Extract the (X, Y) coordinate from the center of the cell holding the provided text.  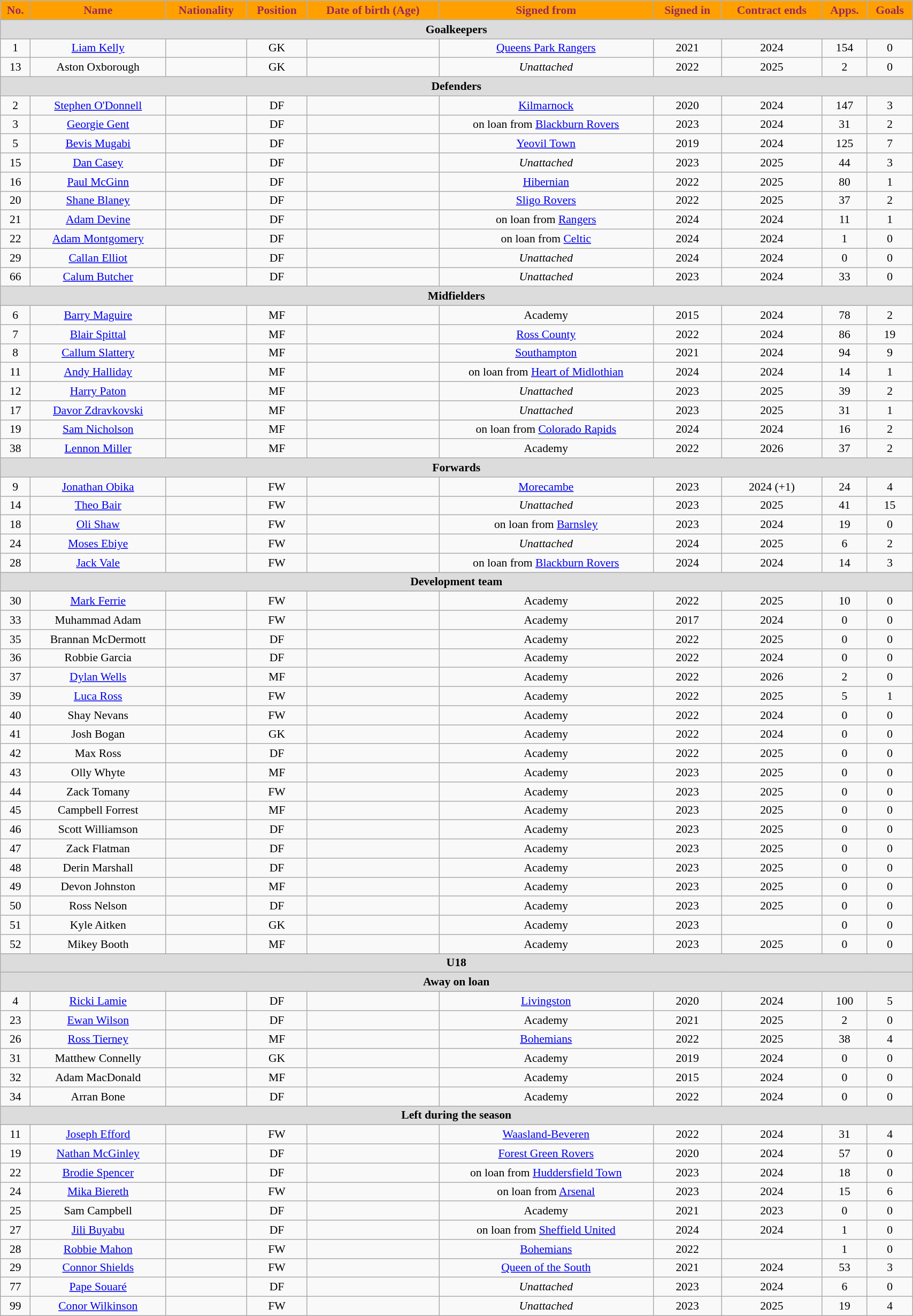
Olly Whyte (98, 772)
32 (16, 1077)
on loan from Huddersfield Town (546, 1173)
48 (16, 868)
Brannan McDermott (98, 639)
23 (16, 1020)
Kilmarnock (546, 105)
on loan from Arsenal (546, 1192)
No. (16, 10)
Midfielders (457, 296)
Jili Buyabu (98, 1230)
Ross Tierney (98, 1039)
Dan Casey (98, 163)
Josh Bogan (98, 734)
8 (16, 353)
U18 (457, 963)
40 (16, 715)
Georgie Gent (98, 125)
Nathan McGinley (98, 1154)
49 (16, 887)
Adam MacDonald (98, 1077)
on loan from Rangers (546, 220)
Zack Tomany (98, 792)
51 (16, 925)
21 (16, 220)
Adam Devine (98, 220)
Contract ends (771, 10)
35 (16, 639)
Dylan Wells (98, 677)
Bevis Mugabi (98, 144)
Sligo Rovers (546, 201)
47 (16, 849)
17 (16, 410)
on loan from Colorado Rapids (546, 430)
Date of birth (Age) (373, 10)
Brodie Spencer (98, 1173)
Pape Souaré (98, 1287)
80 (845, 182)
36 (16, 658)
Moses Ebiye (98, 544)
2024 (+1) (771, 487)
Waasland-Beveren (546, 1135)
Sam Campbell (98, 1211)
Ewan Wilson (98, 1020)
Lennon Miller (98, 449)
Scott Williamson (98, 830)
125 (845, 144)
Away on loan (457, 982)
Position (277, 10)
Calum Butcher (98, 277)
99 (16, 1306)
Defenders (457, 87)
77 (16, 1287)
Ross County (546, 334)
Matthew Connelly (98, 1059)
Forwards (457, 468)
Left during the season (457, 1115)
2017 (687, 620)
Arran Bone (98, 1097)
Forest Green Rovers (546, 1154)
Queen of the South (546, 1268)
27 (16, 1230)
Goals (889, 10)
on loan from Heart of Midlothian (546, 372)
10 (845, 601)
Callum Slattery (98, 353)
52 (16, 944)
26 (16, 1039)
Mikey Booth (98, 944)
30 (16, 601)
Luca Ross (98, 697)
66 (16, 277)
on loan from Sheffield United (546, 1230)
Harry Paton (98, 392)
Goalkeepers (457, 29)
Jonathan Obika (98, 487)
Paul McGinn (98, 182)
Theo Bair (98, 506)
Robbie Garcia (98, 658)
Joseph Efford (98, 1135)
57 (845, 1154)
on loan from Barnsley (546, 525)
Connor Shields (98, 1268)
Name (98, 10)
Southampton (546, 353)
20 (16, 201)
86 (845, 334)
Andy Halliday (98, 372)
Development team (457, 582)
Shane Blaney (98, 201)
Conor Wilkinson (98, 1306)
Jack Vale (98, 563)
Hibernian (546, 182)
on loan from Celtic (546, 239)
Stephen O'Donnell (98, 105)
Shay Nevans (98, 715)
53 (845, 1268)
Devon Johnston (98, 887)
Callan Elliot (98, 258)
154 (845, 48)
78 (845, 315)
Barry Maguire (98, 315)
12 (16, 392)
43 (16, 772)
Max Ross (98, 754)
Oli Shaw (98, 525)
Mark Ferrie (98, 601)
Morecambe (546, 487)
46 (16, 830)
100 (845, 1001)
Ross Nelson (98, 906)
Signed in (687, 10)
Queens Park Rangers (546, 48)
50 (16, 906)
34 (16, 1097)
Livingston (546, 1001)
Apps. (845, 10)
147 (845, 105)
Signed from (546, 10)
Davor Zdravkovski (98, 410)
Robbie Mahon (98, 1249)
Campbell Forrest (98, 810)
94 (845, 353)
25 (16, 1211)
Kyle Aitken (98, 925)
Adam Montgomery (98, 239)
Blair Spittal (98, 334)
45 (16, 810)
Derin Marshall (98, 868)
42 (16, 754)
Yeovil Town (546, 144)
Zack Flatman (98, 849)
Sam Nicholson (98, 430)
Liam Kelly (98, 48)
Mika Biereth (98, 1192)
Ricki Lamie (98, 1001)
13 (16, 67)
Muhammad Adam (98, 620)
Aston Oxborough (98, 67)
Nationality (206, 10)
